Return [X, Y] of the center of cell containing provided text 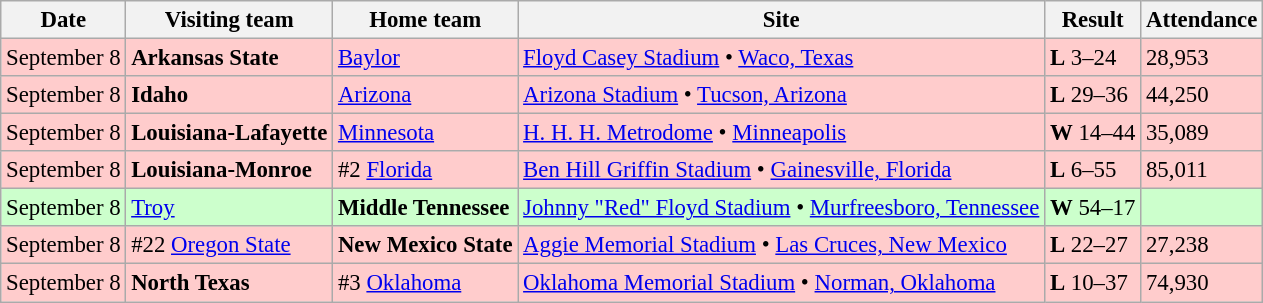
Attendance [1202, 20]
74,930 [1202, 283]
H. H. H. Metrodome • Minneapolis [782, 133]
44,250 [1202, 95]
#22 Oregon State [230, 245]
Middle Tennessee [426, 208]
L 3–24 [1093, 58]
#3 Oklahoma [426, 283]
New Mexico State [426, 245]
L 10–37 [1093, 283]
Arizona Stadium • Tucson, Arizona [782, 95]
Date [64, 20]
Oklahoma Memorial Stadium • Norman, Oklahoma [782, 283]
Visiting team [230, 20]
Site [782, 20]
Result [1093, 20]
Johnny "Red" Floyd Stadium • Murfreesboro, Tennessee [782, 208]
Arkansas State [230, 58]
28,953 [1202, 58]
Aggie Memorial Stadium • Las Cruces, New Mexico [782, 245]
Baylor [426, 58]
L 22–27 [1093, 245]
W 54–17 [1093, 208]
L 29–36 [1093, 95]
North Texas [230, 283]
#2 Florida [426, 170]
Idaho [230, 95]
Floyd Casey Stadium • Waco, Texas [782, 58]
Home team [426, 20]
35,089 [1202, 133]
Troy [230, 208]
85,011 [1202, 170]
Ben Hill Griffin Stadium • Gainesville, Florida [782, 170]
W 14–44 [1093, 133]
L 6–55 [1093, 170]
27,238 [1202, 245]
Minnesota [426, 133]
Louisiana-Monroe [230, 170]
Arizona [426, 95]
Louisiana-Lafayette [230, 133]
